Search for the cell housing the specified text and yield its [X, Y] center coordinate. 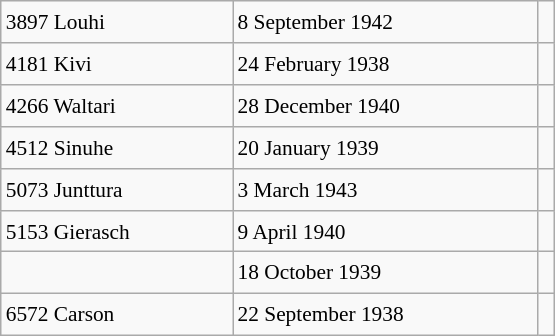
4266 Waltari [117, 106]
18 October 1939 [386, 273]
9 April 1940 [386, 231]
5153 Gierasch [117, 231]
4512 Sinuhe [117, 148]
24 February 1938 [386, 64]
22 September 1938 [386, 315]
3897 Louhi [117, 22]
28 December 1940 [386, 106]
6572 Carson [117, 315]
20 January 1939 [386, 148]
8 September 1942 [386, 22]
5073 Junttura [117, 189]
4181 Kivi [117, 64]
3 March 1943 [386, 189]
